Scan for the cell matching the given text and deliver its [x, y] coordinate at center. 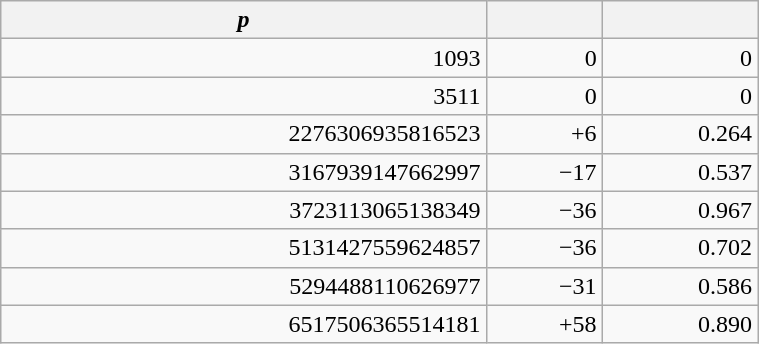
2276306935816523 [244, 134]
0.264 [680, 134]
3167939147662997 [244, 172]
3511 [244, 96]
p [244, 20]
0.967 [680, 210]
0.537 [680, 172]
+58 [544, 324]
+6 [544, 134]
0.890 [680, 324]
3723113065138349 [244, 210]
0.702 [680, 248]
5131427559624857 [244, 248]
0.586 [680, 286]
6517506365514181 [244, 324]
5294488110626977 [244, 286]
−31 [544, 286]
1093 [244, 58]
−17 [544, 172]
